Identify which cell holds the provided text, then report its [x, y] central coordinate. 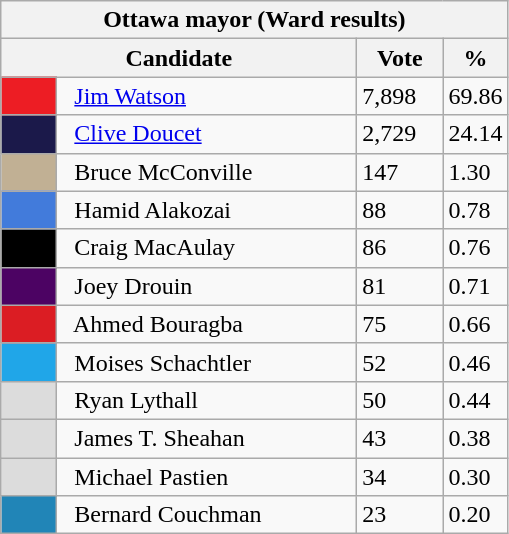
7,898 [400, 96]
88 [400, 210]
Candidate [179, 58]
69.86 [476, 96]
2,729 [400, 134]
Michael Pastien [207, 477]
0.44 [476, 400]
24.14 [476, 134]
Bernard Couchman [207, 515]
Bruce McConville [207, 172]
86 [400, 248]
Joey Drouin [207, 286]
43 [400, 438]
0.76 [476, 248]
Clive Doucet [207, 134]
0.46 [476, 362]
34 [400, 477]
0.78 [476, 210]
0.71 [476, 286]
Ottawa mayor (Ward results) [254, 20]
0.20 [476, 515]
81 [400, 286]
1.30 [476, 172]
147 [400, 172]
52 [400, 362]
0.30 [476, 477]
Ryan Lythall [207, 400]
Ahmed Bouragba [207, 324]
23 [400, 515]
Moises Schachtler [207, 362]
Vote [400, 58]
0.38 [476, 438]
James T. Sheahan [207, 438]
50 [400, 400]
Craig MacAulay [207, 248]
75 [400, 324]
Jim Watson [207, 96]
Hamid Alakozai [207, 210]
0.66 [476, 324]
% [476, 58]
